Provide the (x, y) coordinate of the cell's center where the given text is located.  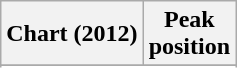
Peakposition (189, 34)
Chart (2012) (72, 34)
